Determine the (X, Y) coordinate at the center of the cell enclosing the given text.  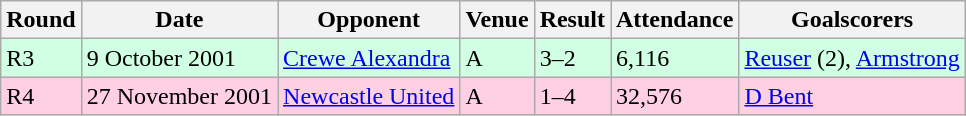
1–4 (572, 96)
Attendance (674, 20)
27 November 2001 (179, 96)
9 October 2001 (179, 58)
Reuser (2), Armstrong (852, 58)
R3 (41, 58)
Result (572, 20)
Goalscorers (852, 20)
D Bent (852, 96)
6,116 (674, 58)
Opponent (369, 20)
Crewe Alexandra (369, 58)
3–2 (572, 58)
Date (179, 20)
R4 (41, 96)
Venue (497, 20)
Newcastle United (369, 96)
32,576 (674, 96)
Round (41, 20)
